For the text-containing cell, return its midpoint in (X, Y) coordinate format. 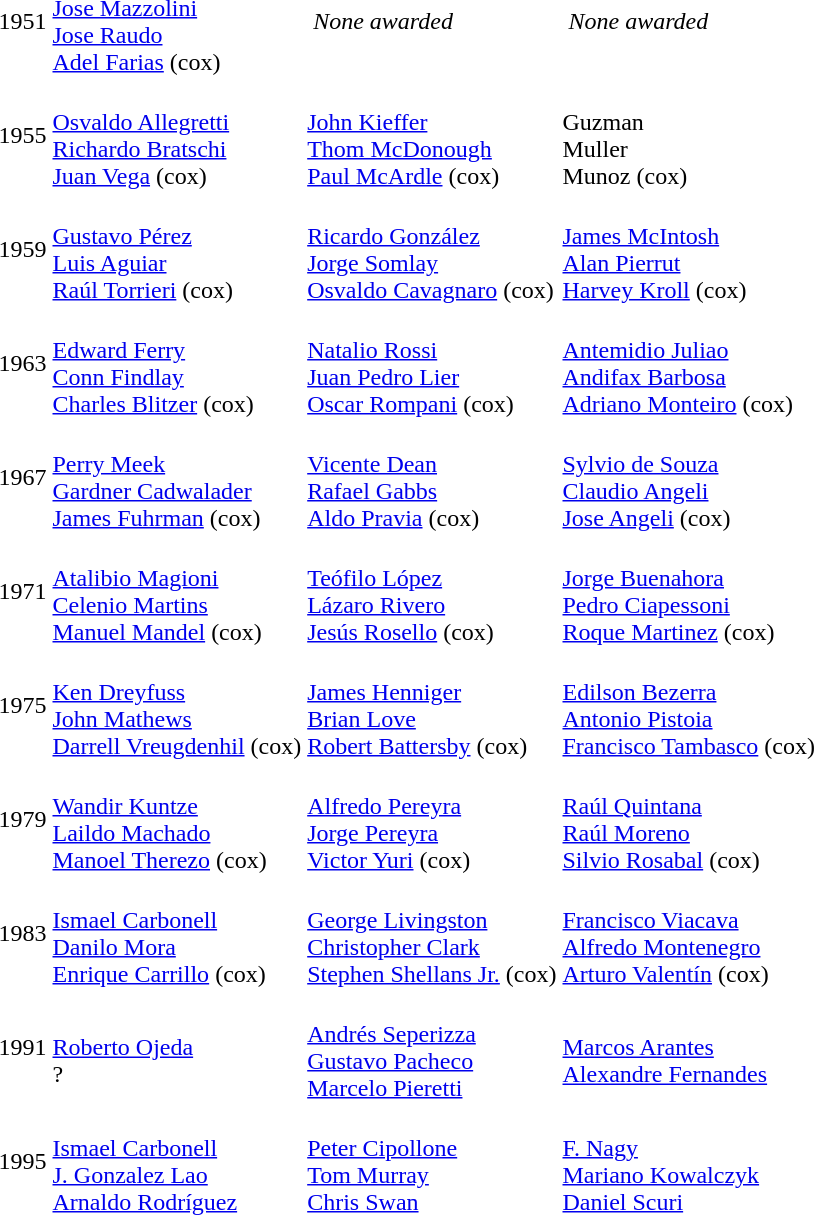
John KiefferThom McDonoughPaul McArdle (cox) (432, 136)
James Henniger Brian LoveRobert Battersby (cox) (432, 706)
Wandir KuntzeLaildo MachadoManoel Therezo (cox) (177, 820)
Roberto Ojeda? (177, 1048)
Andrés SeperizzaGustavo PachecoMarcelo Pieretti (432, 1048)
Gustavo PérezLuis AguiarRaúl Torrieri (cox) (177, 250)
Vicente DeanRafael GabbsAldo Pravia (cox) (432, 478)
Natalio RossiJuan Pedro LierOscar Rompani (cox) (432, 364)
Perry MeekGardner CadwaladerJames Fuhrman (cox) (177, 478)
Ken DreyfussJohn MathewsDarrell Vreugdenhil (cox) (177, 706)
Ricardo GonzálezJorge SomlayOsvaldo Cavagnaro (cox) (432, 250)
Alfredo PereyraJorge PereyraVictor Yuri (cox) (432, 820)
Atalibio Magioni Celenio Martins Manuel Mandel (cox) (177, 592)
Ismael CarbonellDanilo MoraEnrique Carrillo (cox) (177, 934)
Edward FerryConn FindlayCharles Blitzer (cox) (177, 364)
Osvaldo AllegrettiRichardo BratschiJuan Vega (cox) (177, 136)
George LivingstonChristopher ClarkStephen Shellans Jr. (cox) (432, 934)
Teófilo LópezLázaro RiveroJesús Rosello (cox) (432, 592)
